Extract the (x, y) coordinate from the center of the cell holding the provided text.  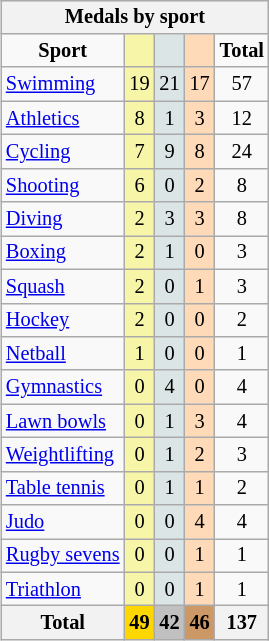
17 (200, 84)
Hockey (63, 320)
Diving (63, 219)
Lawn bowls (63, 421)
49 (139, 623)
Sport (63, 51)
137 (242, 623)
Athletics (63, 118)
Triathlon (63, 589)
57 (242, 84)
Weightlifting (63, 455)
Swimming (63, 84)
Medals by sport (135, 17)
7 (139, 152)
Squash (63, 286)
Shooting (63, 185)
24 (242, 152)
9 (170, 152)
42 (170, 623)
Gymnastics (63, 387)
Netball (63, 354)
6 (139, 185)
Cycling (63, 152)
Boxing (63, 253)
Judo (63, 522)
21 (170, 84)
19 (139, 84)
46 (200, 623)
12 (242, 118)
Rugby sevens (63, 556)
Table tennis (63, 488)
